Search for the cell housing the specified text and yield its (X, Y) center coordinate. 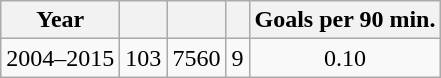
Year (60, 20)
9 (238, 58)
2004–2015 (60, 58)
7560 (196, 58)
103 (144, 58)
0.10 (345, 58)
Goals per 90 min. (345, 20)
